Locate the cell with the specified text and output its (X, Y) center coordinate. 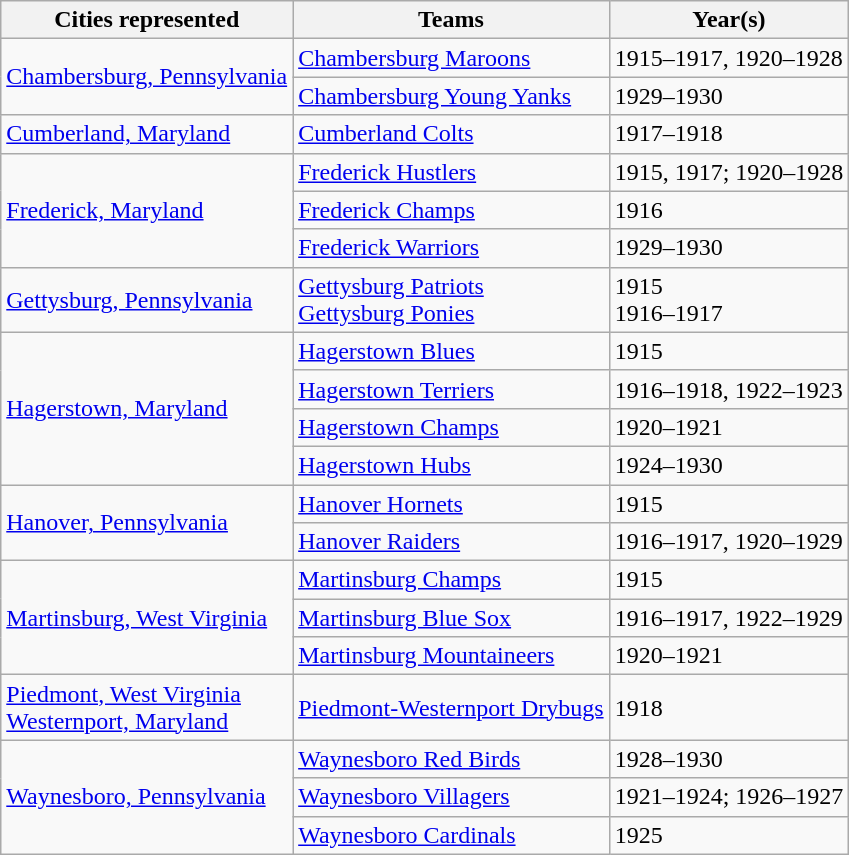
Waynesboro Villagers (451, 797)
Cities represented (147, 20)
Hagerstown Blues (451, 351)
Chambersburg Maroons (451, 58)
1918 (729, 708)
Cumberland Colts (451, 134)
1924–1930 (729, 465)
1928–1930 (729, 759)
1916 (729, 210)
Martinsburg, West Virginia (147, 618)
Piedmont, West VirginiaWesternport, Maryland (147, 708)
Waynesboro Red Birds (451, 759)
Martinsburg Mountaineers (451, 656)
Gettysburg PatriotsGettysburg Ponies (451, 300)
Teams (451, 20)
Frederick Champs (451, 210)
Frederick, Maryland (147, 210)
Waynesboro Cardinals (451, 835)
Martinsburg Champs (451, 580)
1921–1924; 1926–1927 (729, 797)
1917–1918 (729, 134)
Martinsburg Blue Sox (451, 618)
Year(s) (729, 20)
Hagerstown Champs (451, 427)
19151916–1917 (729, 300)
Hanover Hornets (451, 503)
1916–1917, 1920–1929 (729, 542)
1916–1917, 1922–1929 (729, 618)
Hanover Raiders (451, 542)
Chambersburg Young Yanks (451, 96)
1915, 1917; 1920–1928 (729, 172)
1915–1917, 1920–1928 (729, 58)
Frederick Warriors (451, 248)
Hagerstown Terriers (451, 389)
Frederick Hustlers (451, 172)
Waynesboro, Pennsylvania (147, 797)
Cumberland, Maryland (147, 134)
Hagerstown Hubs (451, 465)
Hanover, Pennsylvania (147, 522)
Gettysburg, Pennsylvania (147, 300)
1916–1918, 1922–1923 (729, 389)
Hagerstown, Maryland (147, 408)
Piedmont-Westernport Drybugs (451, 708)
Chambersburg, Pennsylvania (147, 77)
1925 (729, 835)
